Return (x, y) of the center of cell containing provided text 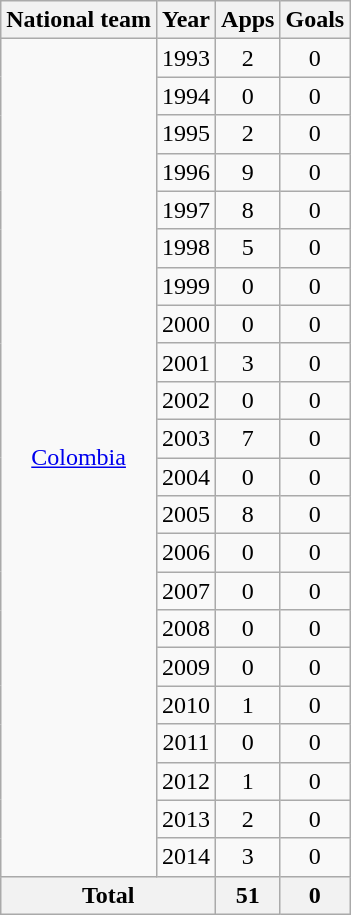
2014 (186, 857)
5 (248, 248)
9 (248, 172)
1997 (186, 210)
2001 (186, 362)
Apps (248, 20)
51 (248, 895)
Total (108, 895)
2012 (186, 781)
National team (79, 20)
2003 (186, 438)
Colombia (79, 458)
Year (186, 20)
2009 (186, 667)
2010 (186, 705)
1998 (186, 248)
1994 (186, 96)
2011 (186, 743)
Goals (315, 20)
1999 (186, 286)
2004 (186, 477)
2000 (186, 324)
2005 (186, 515)
1996 (186, 172)
2006 (186, 553)
7 (248, 438)
2002 (186, 400)
1995 (186, 134)
2013 (186, 819)
2008 (186, 629)
1993 (186, 58)
2007 (186, 591)
